Capture the cell that displays the provided text and extract its [X, Y] central coordinate. 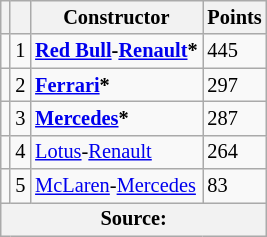
2 [20, 85]
Lotus-Renault [116, 152]
Source: [134, 219]
4 [20, 152]
1 [20, 51]
McLaren-Mercedes [116, 186]
Mercedes* [116, 118]
297 [235, 85]
264 [235, 152]
Points [235, 17]
445 [235, 51]
Red Bull-Renault* [116, 51]
Constructor [116, 17]
5 [20, 186]
3 [20, 118]
Ferrari* [116, 85]
83 [235, 186]
287 [235, 118]
